Search for the cell housing the specified text and yield its [X, Y] center coordinate. 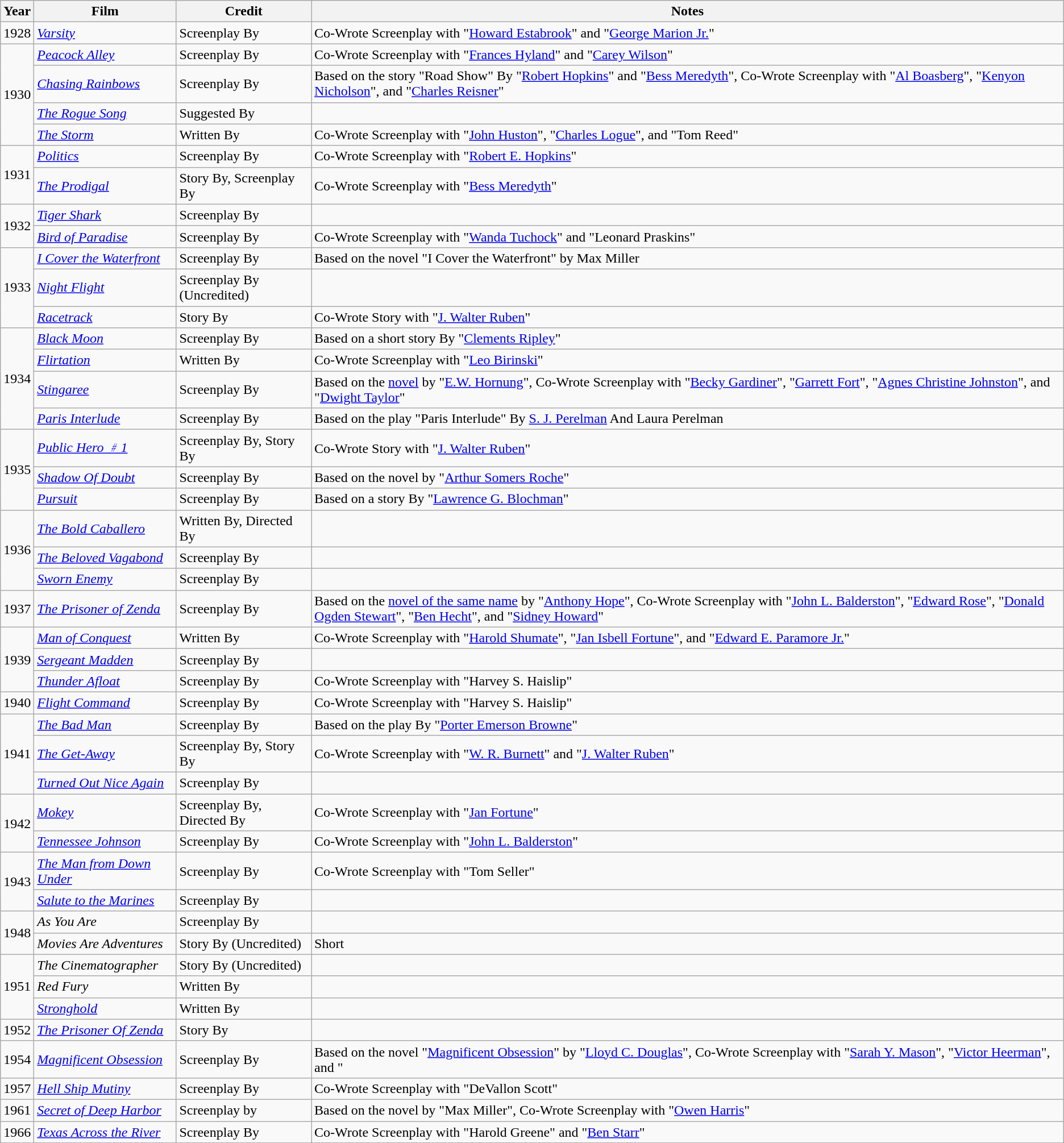
Bird of Paradise [105, 236]
Flirtation [105, 360]
1937 [17, 608]
Magnificent Obsession [105, 1059]
The Man from Down Under [105, 871]
1952 [17, 1030]
Co-Wrote Screenplay with "Bess Meredyth" [688, 185]
1934 [17, 379]
1930 [17, 94]
Tennessee Johnson [105, 842]
Co-Wrote Screenplay with "Frances Hyland" and "Carey Wilson" [688, 55]
Secret of Deep Harbor [105, 1110]
Co-Wrote Screenplay with "Harold Greene" and "Ben Starr" [688, 1132]
Texas Across the River [105, 1132]
The Bold Caballero [105, 529]
1948 [17, 933]
Co-Wrote Screenplay with "Harold Shumate", "Jan Isbell Fortune", and "Edward E. Paramore Jr." [688, 638]
1936 [17, 550]
Based on the novel "I Cover the Waterfront" by Max Miller [688, 258]
Co-Wrote Screenplay with "John Huston", "Charles Logue", and "Tom Reed" [688, 135]
1932 [17, 226]
Based on the play "Paris Interlude" By S. J. Perelman And Laura Perelman [688, 419]
Turned Out Nice Again [105, 783]
Based on the novel "Magnificent Obsession" by "Lloyd C. Douglas", Co-Wrote Screenplay with "Sarah Y. Mason", "Victor Heerman", and " [688, 1059]
Written By, Directed By [244, 529]
Public Hero ﹟1 [105, 448]
The Prisoner of Zenda [105, 608]
Red Fury [105, 987]
1957 [17, 1088]
Short [688, 944]
Based on the novel by "Max Miller", Co-Wrote Screenplay with "Owen Harris" [688, 1110]
Story By, Screenplay By [244, 185]
Co-Wrote Screenplay with "Wanda Tuchock" and "Leonard Praskins" [688, 236]
Racetrack [105, 317]
1939 [17, 659]
1928 [17, 33]
The Storm [105, 135]
Stronghold [105, 1008]
Hell Ship Mutiny [105, 1088]
1966 [17, 1132]
The Bad Man [105, 725]
Suggested By [244, 113]
The Prodigal [105, 185]
Tiger Shark [105, 215]
Screenplay by [244, 1110]
1940 [17, 703]
Pursuit [105, 499]
Co-Wrote Screenplay with "Jan Fortune" [688, 813]
Film [105, 11]
1935 [17, 469]
Movies Are Adventures [105, 944]
Night Flight [105, 288]
Politics [105, 156]
The Prisoner Of Zenda [105, 1030]
Year [17, 11]
Screenplay By, Directed By [244, 813]
Co-Wrote Screenplay with "Howard Estabrook" and "George Marion Jr." [688, 33]
Based on a short story By "Clements Ripley" [688, 339]
Peacock Alley [105, 55]
Man of Conquest [105, 638]
1951 [17, 987]
1954 [17, 1059]
Based on a story By "Lawrence G. Blochman" [688, 499]
Co-Wrote Screenplay with "W. R. Burnett" and "J. Walter Ruben" [688, 754]
1943 [17, 882]
Credit [244, 11]
Based on the play By "Porter Emerson Browne" [688, 725]
Co-Wrote Screenplay with "Leo Birinski" [688, 360]
Co-Wrote Screenplay with "Tom Seller" [688, 871]
1942 [17, 823]
The Beloved Vagabond [105, 558]
The Get-Away [105, 754]
Based on the novel by "E.W. Hornung", Co-Wrote Screenplay with "Becky Gardiner", "Garrett Fort", "Agnes Christine Johnston", and "Dwight Taylor" [688, 390]
1931 [17, 175]
Mokey [105, 813]
Notes [688, 11]
1941 [17, 754]
1961 [17, 1110]
Flight Command [105, 703]
Black Moon [105, 339]
Co-Wrote Screenplay with "DeVallon Scott" [688, 1088]
Sergeant Madden [105, 659]
The Cinematographer [105, 965]
Co-Wrote Screenplay with "John L. Balderston" [688, 842]
I Cover the Waterfront [105, 258]
As You Are [105, 922]
Salute to the Marines [105, 900]
Based on the novel by "Arthur Somers Roche" [688, 477]
Screenplay By (Uncredited) [244, 288]
Co-Wrote Screenplay with "Robert E. Hopkins" [688, 156]
Shadow Of Doubt [105, 477]
Thunder Afloat [105, 681]
Paris Interlude [105, 419]
Varsity [105, 33]
The Rogue Song [105, 113]
Sworn Enemy [105, 579]
Stingaree [105, 390]
Chasing Rainbows [105, 84]
1933 [17, 288]
